For the text-containing cell, return its midpoint in [X, Y] coordinate format. 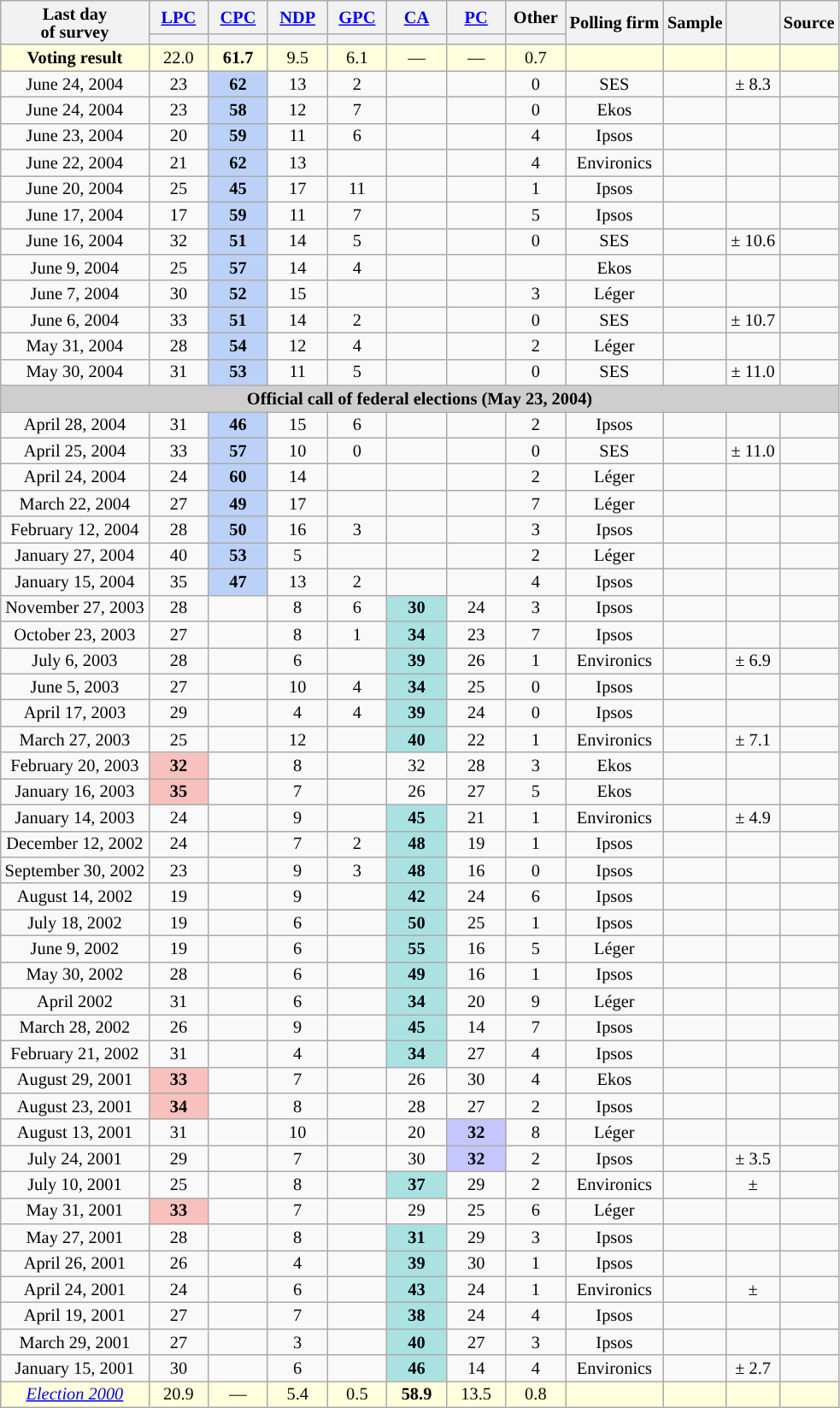
March 22, 2004 [75, 503]
20.9 [179, 1393]
0.7 [536, 58]
July 24, 2001 [75, 1159]
38 [417, 1317]
LPC [179, 17]
54 [238, 345]
Last day of survey [75, 22]
April 19, 2001 [75, 1317]
± 7.1 [753, 739]
± 6.9 [753, 660]
October 23, 2003 [75, 634]
May 31, 2004 [75, 345]
± 8.3 [753, 84]
August 14, 2002 [75, 896]
April 26, 2001 [75, 1264]
January 15, 2001 [75, 1368]
February 21, 2002 [75, 1053]
± 4.9 [753, 817]
9.5 [297, 58]
January 16, 2003 [75, 792]
0.8 [536, 1393]
August 23, 2001 [75, 1106]
April 25, 2004 [75, 451]
Official call of federal elections (May 23, 2004) [420, 398]
37 [417, 1185]
± 2.7 [753, 1368]
June 5, 2003 [75, 687]
GPC [357, 17]
PC [476, 17]
Other [536, 17]
Source [808, 22]
22 [476, 739]
± 3.5 [753, 1159]
March 29, 2001 [75, 1342]
Election 2000 [75, 1393]
April 17, 2003 [75, 713]
June 6, 2004 [75, 320]
June 17, 2004 [75, 215]
May 30, 2004 [75, 373]
January 15, 2004 [75, 581]
May 30, 2002 [75, 975]
June 9, 2004 [75, 267]
± 10.6 [753, 241]
January 27, 2004 [75, 556]
July 18, 2002 [75, 923]
58 [238, 109]
February 12, 2004 [75, 530]
March 28, 2002 [75, 1028]
May 31, 2001 [75, 1211]
July 10, 2001 [75, 1185]
March 27, 2003 [75, 739]
47 [238, 581]
June 23, 2004 [75, 137]
August 13, 2001 [75, 1132]
June 22, 2004 [75, 162]
58.9 [417, 1393]
June 20, 2004 [75, 188]
April 24, 2001 [75, 1289]
January 14, 2003 [75, 817]
June 7, 2004 [75, 294]
22.0 [179, 58]
Sample [695, 22]
± 10.7 [753, 320]
CPC [238, 17]
Voting result [75, 58]
61.7 [238, 58]
6.1 [357, 58]
43 [417, 1289]
Polling firm [614, 22]
0.5 [357, 1393]
CA [417, 17]
July 6, 2003 [75, 660]
52 [238, 294]
NDP [297, 17]
55 [417, 949]
42 [417, 896]
June 16, 2004 [75, 241]
November 27, 2003 [75, 609]
June 9, 2002 [75, 949]
April 28, 2004 [75, 424]
5.4 [297, 1393]
September 30, 2002 [75, 870]
13.5 [476, 1393]
August 29, 2001 [75, 1081]
February 20, 2003 [75, 766]
April 2002 [75, 1002]
April 24, 2004 [75, 477]
December 12, 2002 [75, 845]
May 27, 2001 [75, 1238]
60 [238, 477]
